Extract the [x, y] coordinate from the center of the cell holding the provided text.  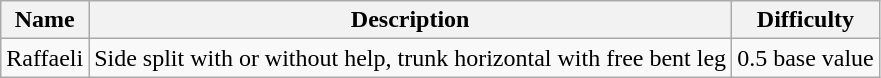
Name [45, 20]
Description [410, 20]
Difficulty [806, 20]
0.5 base value [806, 58]
Raffaeli [45, 58]
Side split with or without help, trunk horizontal with free bent leg [410, 58]
